Detect which cell encompasses the target text, then output its (x, y) center coordinate. 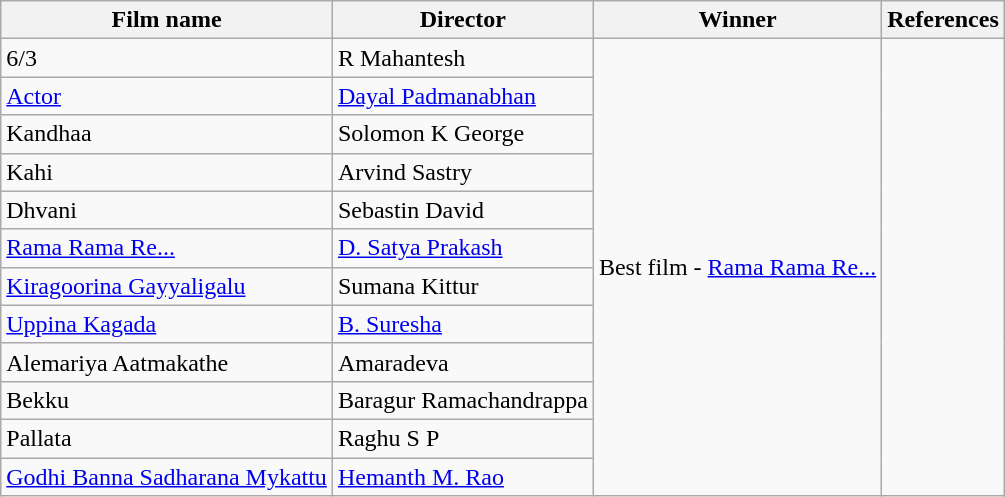
Film name (167, 20)
Baragur Ramachandrappa (462, 400)
Kandhaa (167, 134)
Rama Rama Re... (167, 248)
References (944, 20)
R Mahantesh (462, 58)
Amaradeva (462, 362)
6/3 (167, 58)
Best film - Rama Rama Re... (737, 268)
Kiragoorina Gayyaligalu (167, 286)
Actor (167, 96)
Kahi (167, 172)
B. Suresha (462, 324)
Raghu S P (462, 438)
Pallata (167, 438)
Sebastin David (462, 210)
Bekku (167, 400)
D. Satya Prakash (462, 248)
Godhi Banna Sadharana Mykattu (167, 477)
Dhvani (167, 210)
Hemanth M. Rao (462, 477)
Winner (737, 20)
Dayal Padmanabhan (462, 96)
Arvind Sastry (462, 172)
Director (462, 20)
Sumana Kittur (462, 286)
Uppina Kagada (167, 324)
Solomon K George (462, 134)
Alemariya Aatmakathe (167, 362)
